From the cell containing the given text, extract its center point as [X, Y] coordinate. 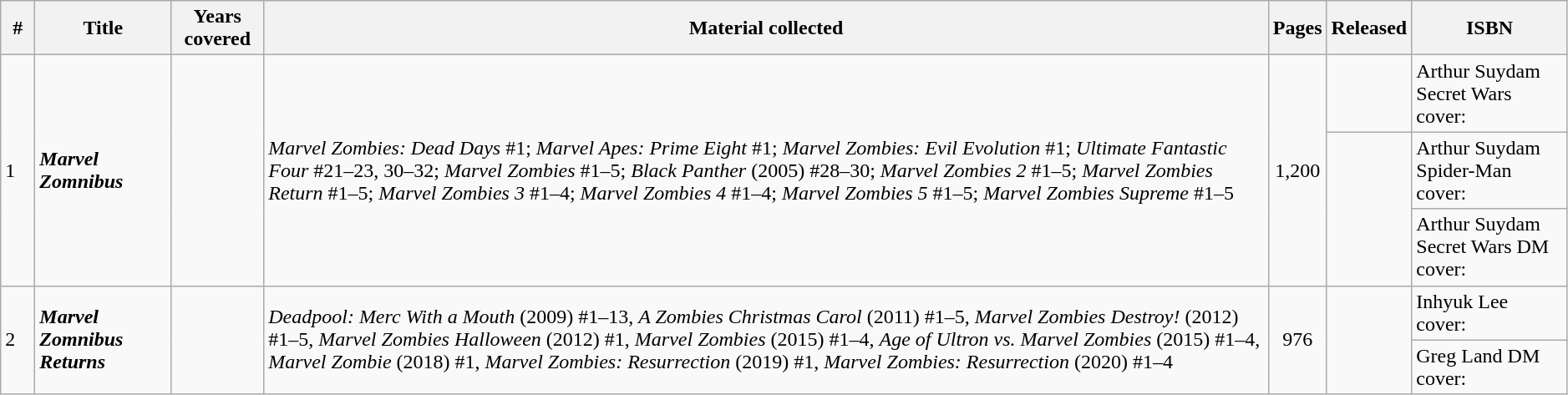
Arthur Suydam Secret Wars DM cover: [1490, 247]
Material collected [767, 28]
Arthur Suydam Spider-Man cover: [1490, 170]
976 [1297, 340]
1,200 [1297, 170]
1 [18, 170]
Pages [1297, 28]
Arthur Suydam Secret Wars cover: [1490, 94]
Years covered [217, 28]
Greg Land DM cover: [1490, 367]
# [18, 28]
2 [18, 340]
Marvel Zomnibus [104, 170]
Title [104, 28]
Inhyuk Lee cover: [1490, 312]
Marvel Zomnibus Returns [104, 340]
Released [1369, 28]
ISBN [1490, 28]
